Pinpoint the cell where the given text exists, returning its [X, Y] midpoint coordinate. 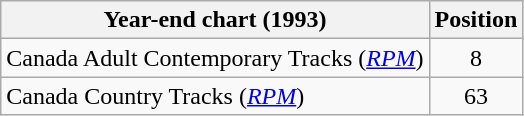
Position [476, 20]
Year-end chart (1993) [215, 20]
63 [476, 96]
8 [476, 58]
Canada Adult Contemporary Tracks (RPM) [215, 58]
Canada Country Tracks (RPM) [215, 96]
